Output the [x, y] coordinate of the center of the cell containing the given text.  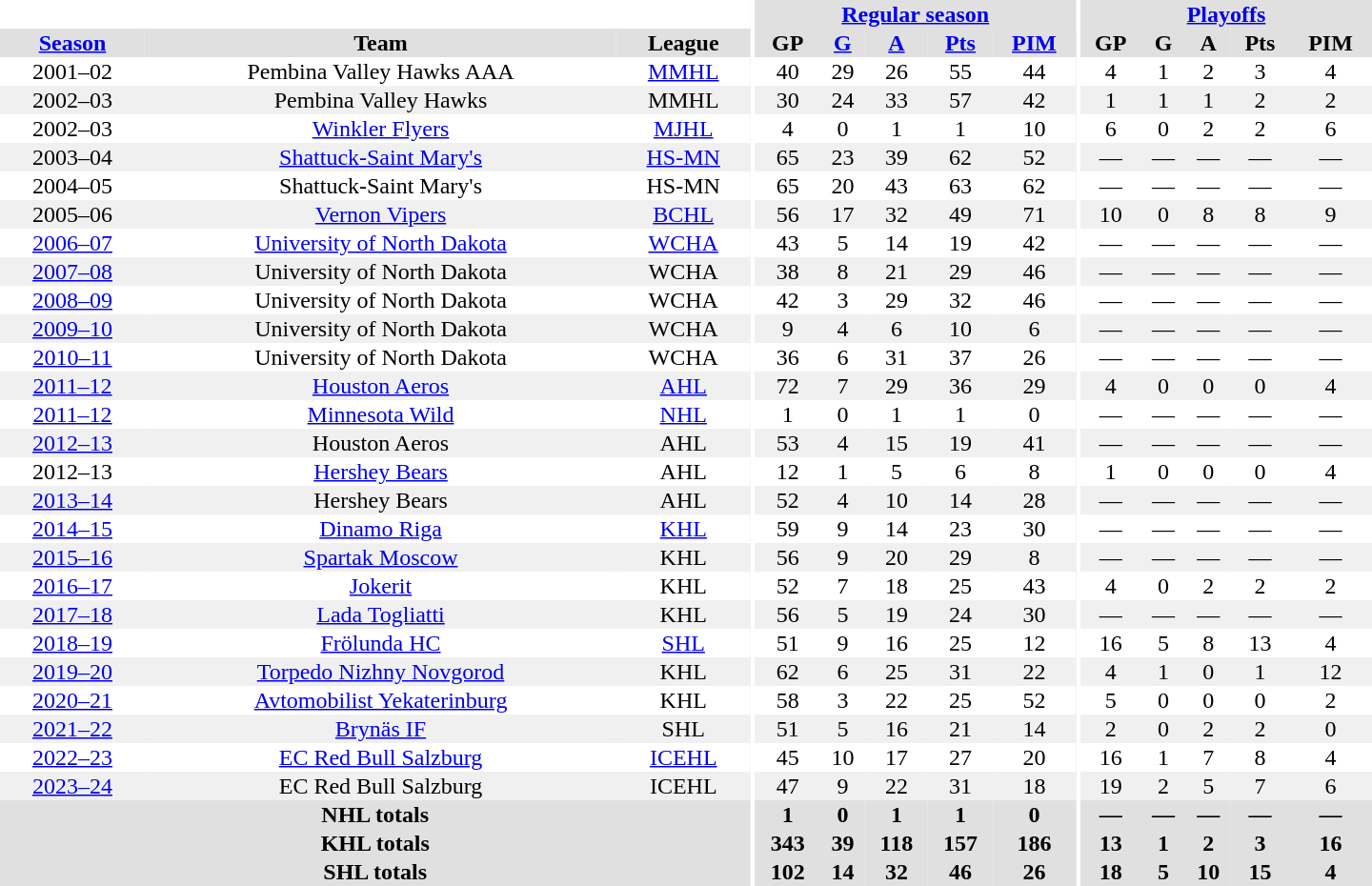
2017–18 [72, 614]
Pembina Valley Hawks AAA [381, 71]
2005–06 [72, 214]
Season [72, 43]
Avtomobilist Yekaterinburg [381, 700]
186 [1035, 843]
2003–04 [72, 157]
55 [960, 71]
2023–24 [72, 786]
2010–11 [72, 357]
343 [788, 843]
58 [788, 700]
NHL [683, 414]
BCHL [683, 214]
Team [381, 43]
47 [788, 786]
38 [788, 272]
Playoffs [1226, 14]
2008–09 [72, 300]
2020–21 [72, 700]
2015–16 [72, 557]
Frölunda HC [381, 643]
2001–02 [72, 71]
28 [1035, 500]
71 [1035, 214]
Vernon Vipers [381, 214]
102 [788, 872]
41 [1035, 443]
Brynäs IF [381, 729]
KHL totals [375, 843]
2014–15 [72, 529]
2018–19 [72, 643]
NHL totals [375, 815]
Spartak Moscow [381, 557]
SHL totals [375, 872]
49 [960, 214]
33 [897, 100]
MJHL [683, 129]
57 [960, 100]
Regular season [916, 14]
Jokerit [381, 586]
Torpedo Nizhny Novgorod [381, 672]
2009–10 [72, 329]
53 [788, 443]
2006–07 [72, 243]
2021–22 [72, 729]
118 [897, 843]
2019–20 [72, 672]
2016–17 [72, 586]
2022–23 [72, 757]
37 [960, 357]
72 [788, 386]
157 [960, 843]
27 [960, 757]
Dinamo Riga [381, 529]
45 [788, 757]
Minnesota Wild [381, 414]
2004–05 [72, 186]
Pembina Valley Hawks [381, 100]
40 [788, 71]
League [683, 43]
2013–14 [72, 500]
44 [1035, 71]
Winkler Flyers [381, 129]
63 [960, 186]
Lada Togliatti [381, 614]
2007–08 [72, 272]
59 [788, 529]
